Detect which cell encompasses the target text, then output its (x, y) center coordinate. 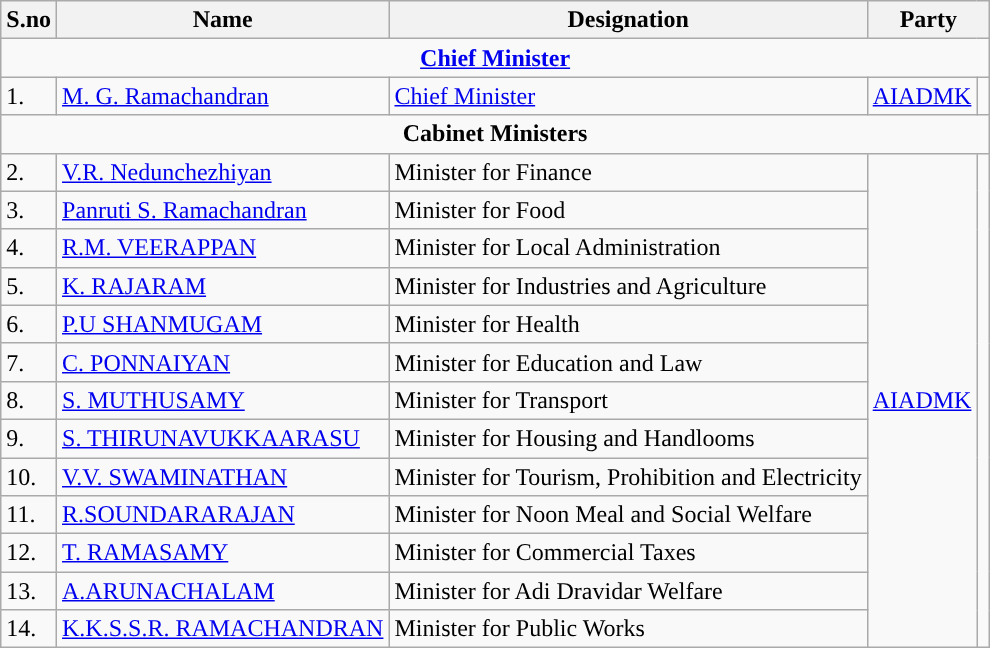
K. RAJARAM (223, 286)
Minister for Local Administration (628, 248)
Minister for Transport (628, 400)
Minister for Housing and Handlooms (628, 438)
Minister for Health (628, 324)
V.V. SWAMINATHAN (223, 477)
S.no (29, 20)
R.M. VEERAPPAN (223, 248)
Minister for Finance (628, 172)
Party (928, 20)
11. (29, 515)
1. (29, 96)
Minister for Tourism, Prohibition and Electricity (628, 477)
Designation (628, 20)
7. (29, 362)
C. PONNAIYAN (223, 362)
13. (29, 591)
6. (29, 324)
Minister for Noon Meal and Social Welfare (628, 515)
S. THIRUNAVUKKAARASU (223, 438)
Minister for Education and Law (628, 362)
10. (29, 477)
Cabinet Ministers (496, 134)
Minister for Public Works (628, 629)
2. (29, 172)
A.ARUNACHALAM (223, 591)
Minister for Industries and Agriculture (628, 286)
T. RAMASAMY (223, 553)
14. (29, 629)
S. MUTHUSAMY (223, 400)
Panruti S. Ramachandran (223, 210)
Minister for Food (628, 210)
9. (29, 438)
8. (29, 400)
Minister for Commercial Taxes (628, 553)
R.SOUNDARARAJAN (223, 515)
Minister for Adi Dravidar Welfare (628, 591)
4. (29, 248)
5. (29, 286)
V.R. Nedunchezhiyan (223, 172)
12. (29, 553)
P.U SHANMUGAM (223, 324)
K.K.S.S.R. RAMACHANDRAN (223, 629)
Name (223, 20)
M. G. Ramachandran (223, 96)
3. (29, 210)
